Detect which cell encompasses the target text, then output its (x, y) center coordinate. 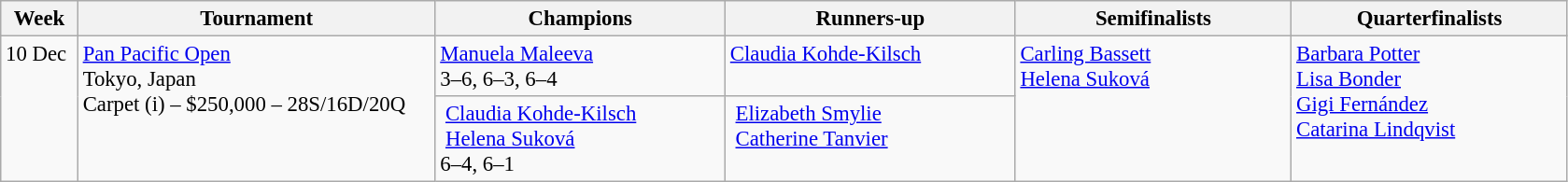
Tournament (256, 19)
Semifinalists (1153, 19)
10 Dec (39, 109)
Week (39, 19)
Claudia Kohde-Kilsch (870, 67)
Champions (581, 19)
Quarterfinalists (1430, 19)
Claudia Kohde-Kilsch Helena Suková6–4, 6–1 (581, 139)
Carling Bassett Helena Suková (1153, 109)
Pan Pacific Open Tokyo, JapanCarpet (i) – $250,000 – 28S/16D/20Q (256, 109)
Manuela Maleeva3–6, 6–3, 6–4 (581, 67)
Barbara Potter Lisa Bonder Gigi Fernández Catarina Lindqvist (1430, 109)
Runners-up (870, 19)
Elizabeth Smylie Catherine Tanvier (870, 139)
